Pinpoint the cell where the given text exists, returning its [X, Y] midpoint coordinate. 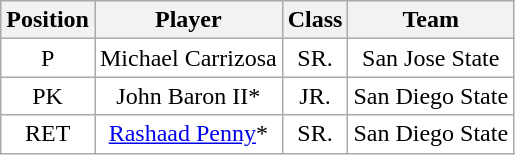
John Baron II* [188, 96]
Player [188, 20]
Rashaad Penny* [188, 134]
Team [431, 20]
Class [315, 20]
Michael Carrizosa [188, 58]
RET [48, 134]
PK [48, 96]
Position [48, 20]
JR. [315, 96]
P [48, 58]
San Jose State [431, 58]
